Detect which cell encompasses the target text, then output its (x, y) center coordinate. 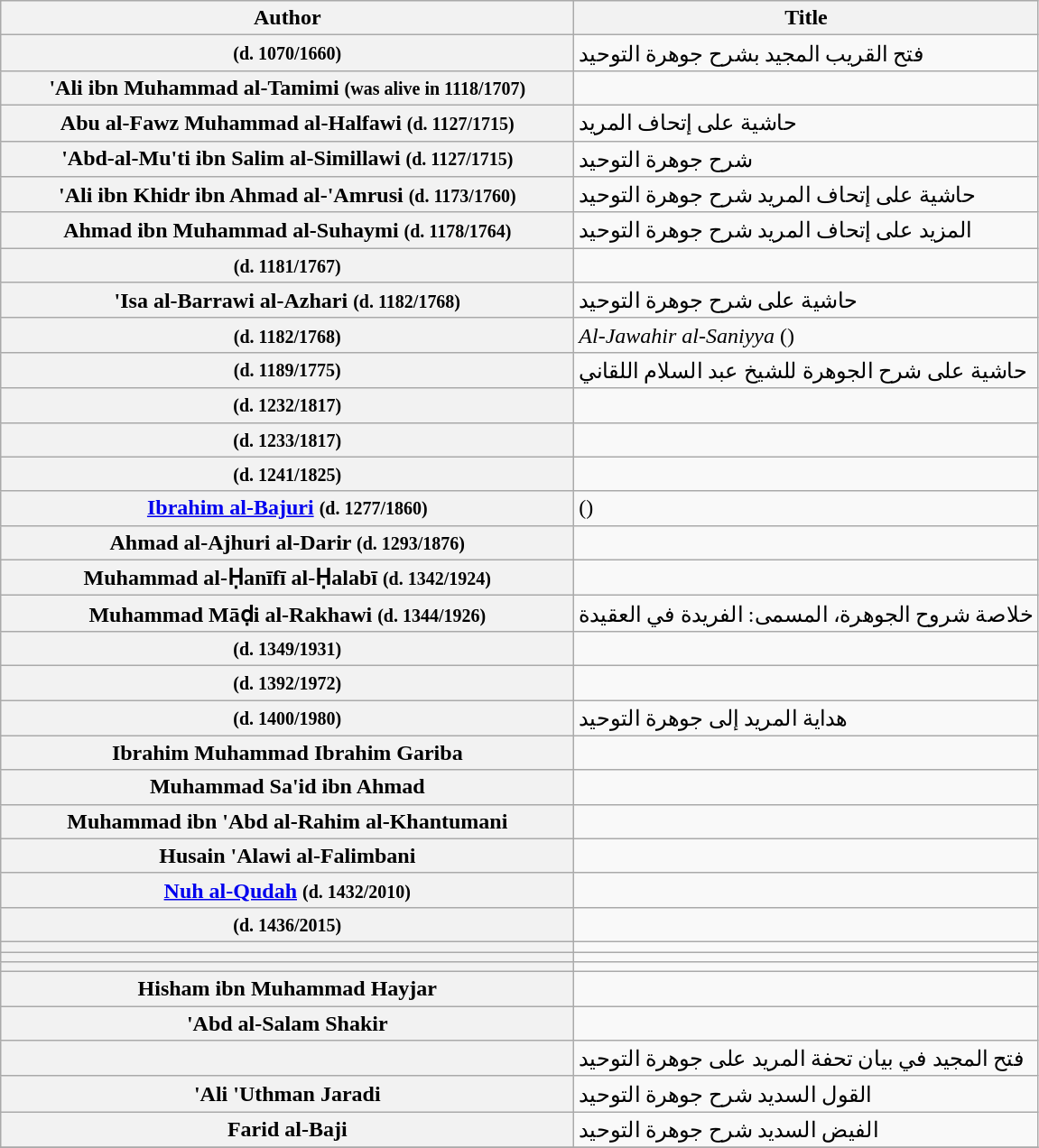
(d. 1400/1980) (287, 718)
'Ali ibn Muhammad al-Tamimi (was alive in 1118/1707) (287, 88)
Ahmad ibn Muhammad al-Suhaymi (d. 1178/1764) (287, 230)
(d. 1189/1775) (287, 370)
Hisham ibn Muhammad Hayjar (287, 989)
(d. 1232/1817) (287, 405)
خلاصة شروح الجوهرة، المسمى: الفريدة في العقيدة (806, 614)
Al-Jawahir al-Saniyya () (806, 335)
القول السديد شرح جوهرة التوحيد (806, 1094)
المزيد على إتحاف المريد شرح جوهرة التوحيد (806, 230)
(d. 1070/1660) (287, 53)
حاشية على إتحاف المريد شرح جوهرة التوحيد (806, 195)
Author (287, 18)
حاشية على شرح الجوهرة للشيخ عبد السلام اللقاني (806, 370)
Abu al-Fawz Muhammad al-Halfawi (d. 1127/1715) (287, 123)
'Abd-al-Mu'ti ibn Salim al-Simillawi (d. 1127/1715) (287, 159)
فتح القريب المجيد بشرح جوهرة التوحيد (806, 53)
() (806, 508)
Farid al-Baji (287, 1130)
(d. 1181/1767) (287, 265)
هداية المريد إلى جوهرة التوحيد (806, 718)
شرح جوهرة التوحيد (806, 159)
Nuh al-Qudah (d. 1432/2010) (287, 890)
Muhammad al-Ḥanīfī al-Ḥalabī (d. 1342/1924) (287, 578)
حاشية على إتحاف المريد (806, 123)
'Isa al-Barrawi al-Azhari (d. 1182/1768) (287, 301)
(d. 1233/1817) (287, 440)
'Ali 'Uthman Jaradi (287, 1094)
Muhammad Sa'id ibn Ahmad (287, 787)
(d. 1392/1972) (287, 682)
'Ali ibn Khidr ibn Ahmad al-'Amrusi (d. 1173/1760) (287, 195)
Ibrahim al-Bajuri (d. 1277/1860) (287, 508)
فتح المجيد في بيان تحفة المريد على جوهرة التوحيد (806, 1059)
الفيض السديد شرح جوهرة التوحيد (806, 1130)
'Abd al-Salam Shakir (287, 1023)
Husain 'Alawi al-Falimbani (287, 856)
(d. 1182/1768) (287, 335)
حاشية على شرح جوهرة التوحيد (806, 301)
(d. 1349/1931) (287, 648)
(d. 1241/1825) (287, 474)
Ahmad al-Ajhuri al-Darir (d. 1293/1876) (287, 542)
(d. 1436/2015) (287, 924)
Ibrahim Muhammad Ibrahim Gariba (287, 753)
Title (806, 18)
Muhammad ibn 'Abd al-Rahim al-Khantumani (287, 821)
Muhammad Māḍi al-Rakhawi (d. 1344/1926) (287, 614)
